Identify which cell holds the provided text, then report its [x, y] central coordinate. 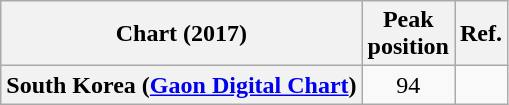
Ref. [480, 34]
Peakposition [408, 34]
South Korea (Gaon Digital Chart) [182, 85]
94 [408, 85]
Chart (2017) [182, 34]
